Return the (x, y) coordinate for the center point of the cell that contains the specified text.  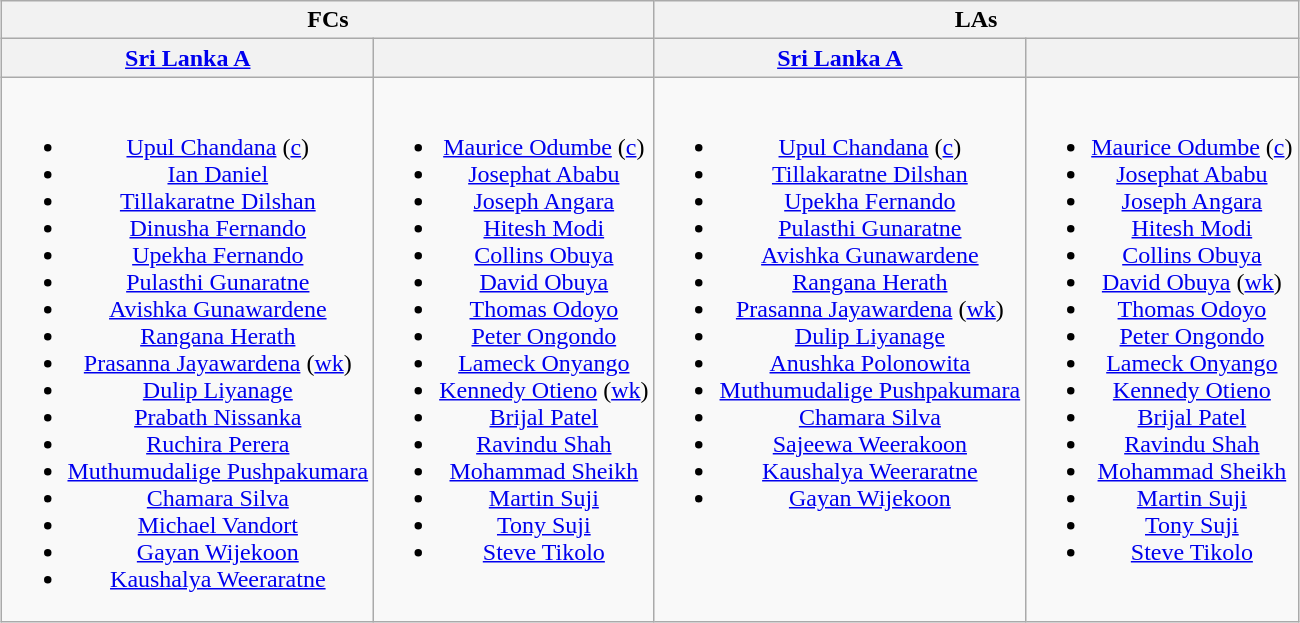
LAs (976, 20)
FCs (328, 20)
